From the cell containing the given text, extract its center point as (x, y) coordinate. 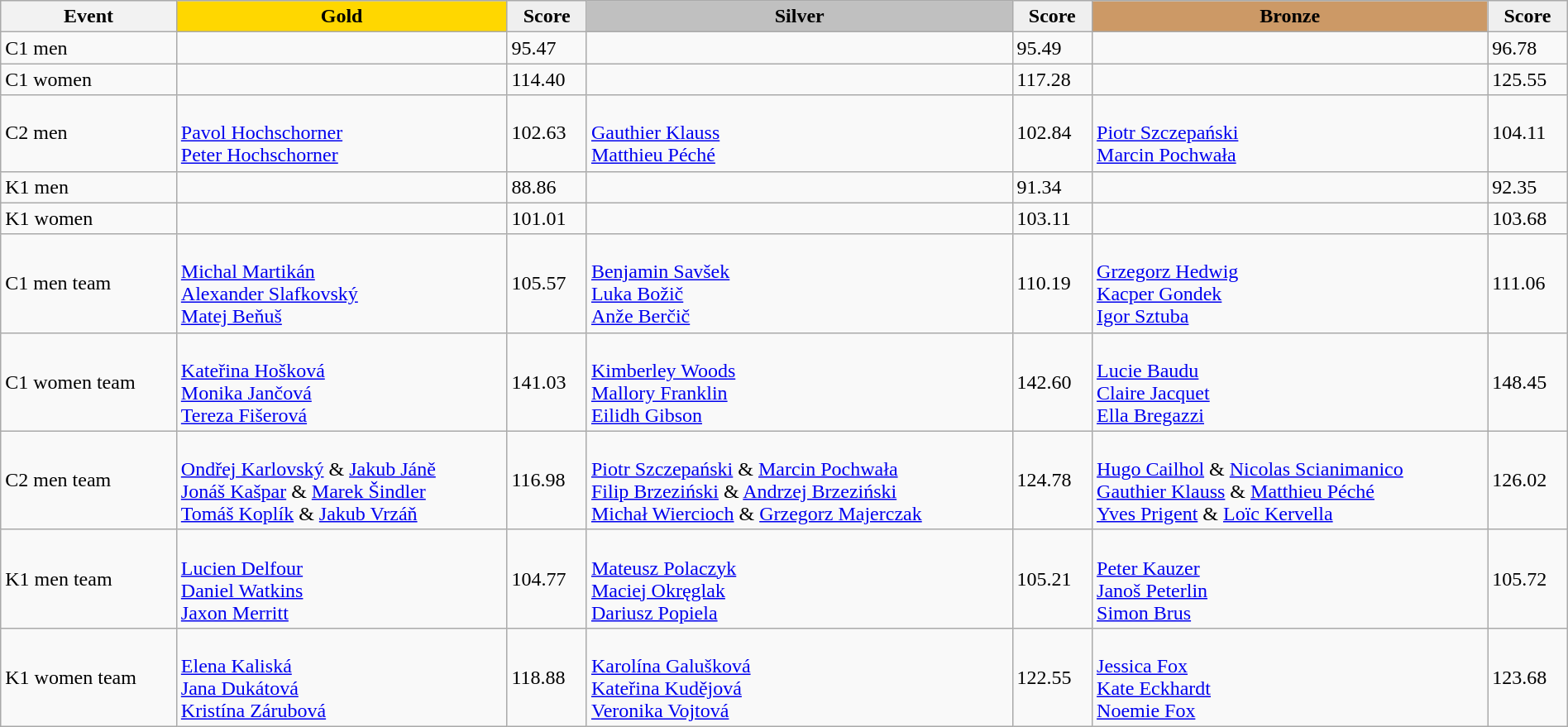
Elena KaliskáJana DukátováKristína Zárubová (342, 677)
142.60 (1052, 382)
105.21 (1052, 579)
Grzegorz HedwigKacper GondekIgor Sztuba (1290, 283)
114.40 (547, 79)
Gauthier KlaussMatthieu Péché (799, 133)
K1 women team (89, 677)
C2 men team (89, 480)
104.77 (547, 579)
C1 women (89, 79)
Kimberley WoodsMallory FranklinEilidh Gibson (799, 382)
103.68 (1528, 218)
Michal MartikánAlexander SlafkovskýMatej Beňuš (342, 283)
91.34 (1052, 187)
Silver (799, 17)
105.72 (1528, 579)
C1 women team (89, 382)
104.11 (1528, 133)
C2 men (89, 133)
103.11 (1052, 218)
102.84 (1052, 133)
Gold (342, 17)
116.98 (547, 480)
C1 men team (89, 283)
102.63 (547, 133)
C1 men (89, 48)
Kateřina HoškováMonika JančováTereza Fišerová (342, 382)
Piotr SzczepańskiMarcin Pochwała (1290, 133)
110.19 (1052, 283)
117.28 (1052, 79)
K1 men (89, 187)
K1 men team (89, 579)
96.78 (1528, 48)
118.88 (547, 677)
105.57 (547, 283)
124.78 (1052, 480)
Benjamin SavšekLuka BožičAnže Berčič (799, 283)
Peter KauzerJanoš PeterlinSimon Brus (1290, 579)
101.01 (547, 218)
95.47 (547, 48)
K1 women (89, 218)
Hugo Cailhol & Nicolas ScianimanicoGauthier Klauss & Matthieu PéchéYves Prigent & Loïc Kervella (1290, 480)
148.45 (1528, 382)
125.55 (1528, 79)
122.55 (1052, 677)
92.35 (1528, 187)
Pavol HochschornerPeter Hochschorner (342, 133)
Event (89, 17)
Piotr Szczepański & Marcin PochwałaFilip Brzeziński & Andrzej BrzezińskiMichał Wiercioch & Grzegorz Majerczak (799, 480)
88.86 (547, 187)
126.02 (1528, 480)
111.06 (1528, 283)
141.03 (547, 382)
95.49 (1052, 48)
Jessica FoxKate EckhardtNoemie Fox (1290, 677)
Ondřej Karlovský & Jakub JáněJonáš Kašpar & Marek ŠindlerTomáš Koplík & Jakub Vrzáň (342, 480)
Mateusz PolaczykMaciej OkręglakDariusz Popiela (799, 579)
Karolína GaluškováKateřina KudějováVeronika Vojtová (799, 677)
123.68 (1528, 677)
Lucie BauduClaire JacquetElla Bregazzi (1290, 382)
Bronze (1290, 17)
Lucien DelfourDaniel WatkinsJaxon Merritt (342, 579)
